From the cell containing the given text, extract its center point as [x, y] coordinate. 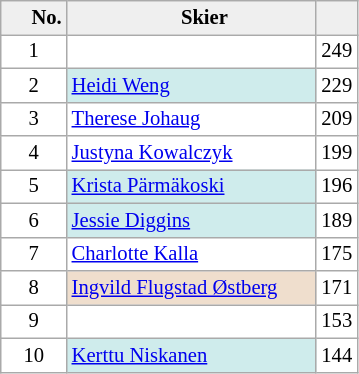
229 [336, 85]
175 [336, 254]
189 [336, 220]
2 [34, 85]
1 [34, 51]
Kerttu Niskanen [192, 355]
Therese Johaug [192, 119]
4 [34, 153]
8 [34, 287]
249 [336, 51]
Skier [192, 17]
171 [336, 287]
10 [34, 355]
144 [336, 355]
Krista Pärmäkoski [192, 186]
5 [34, 186]
No. [34, 17]
Ingvild Flugstad Østberg [192, 287]
9 [34, 321]
196 [336, 186]
Heidi Weng [192, 85]
Charlotte Kalla [192, 254]
209 [336, 119]
Jessie Diggins [192, 220]
3 [34, 119]
199 [336, 153]
6 [34, 220]
Justyna Kowalczyk [192, 153]
7 [34, 254]
153 [336, 321]
